From the cell containing the given text, extract its center point as [x, y] coordinate. 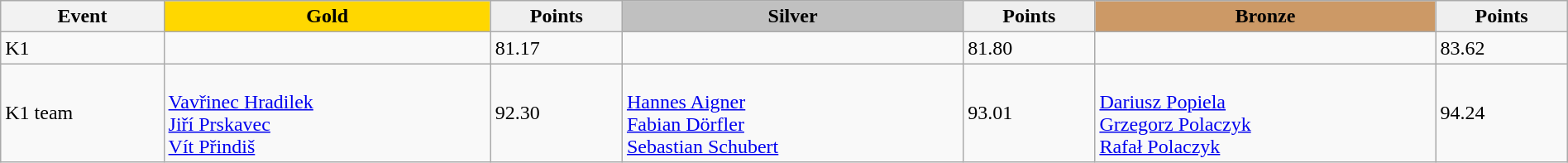
Hannes AignerFabian DörflerSebastian Schubert [792, 113]
81.80 [1029, 48]
Silver [792, 17]
83.62 [1502, 48]
K1 team [83, 113]
Bronze [1265, 17]
Vavřinec HradilekJiří PrskavecVít Přindiš [327, 113]
92.30 [556, 113]
81.17 [556, 48]
Event [83, 17]
93.01 [1029, 113]
K1 [83, 48]
Gold [327, 17]
94.24 [1502, 113]
Dariusz PopielaGrzegorz PolaczykRafał Polaczyk [1265, 113]
